Locate the cell with the specified text and output its (X, Y) center coordinate. 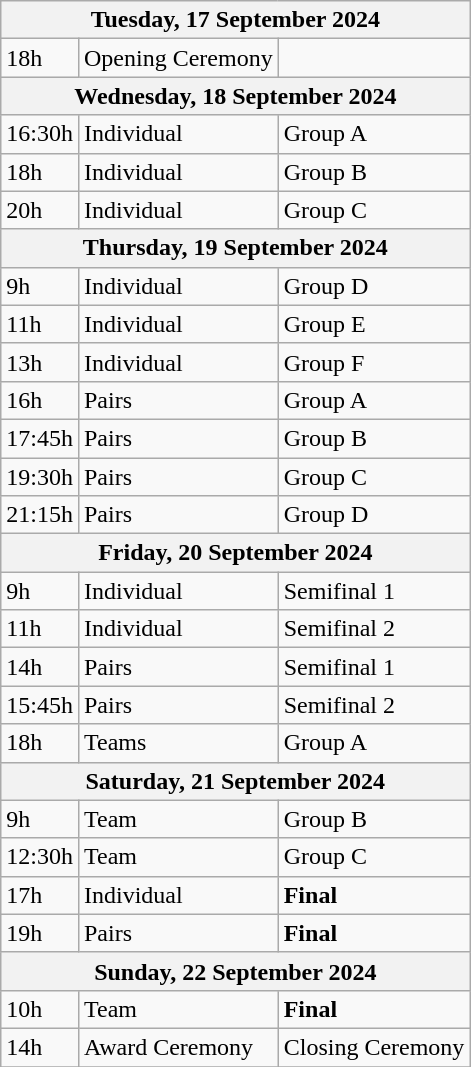
17:45h (40, 438)
16h (40, 400)
17h (40, 895)
19:30h (40, 477)
Group F (374, 362)
Tuesday, 17 September 2024 (236, 20)
Award Ceremony (178, 1047)
Wednesday, 18 September 2024 (236, 96)
20h (40, 210)
12:30h (40, 857)
Closing Ceremony (374, 1047)
Opening Ceremony (178, 58)
Group E (374, 324)
19h (40, 933)
Sunday, 22 September 2024 (236, 971)
13h (40, 362)
Friday, 20 September 2024 (236, 553)
21:15h (40, 515)
10h (40, 1009)
Teams (178, 743)
15:45h (40, 705)
Saturday, 21 September 2024 (236, 781)
Thursday, 19 September 2024 (236, 248)
16:30h (40, 134)
